Return the (x, y) coordinate for the center point of the cell that contains the specified text.  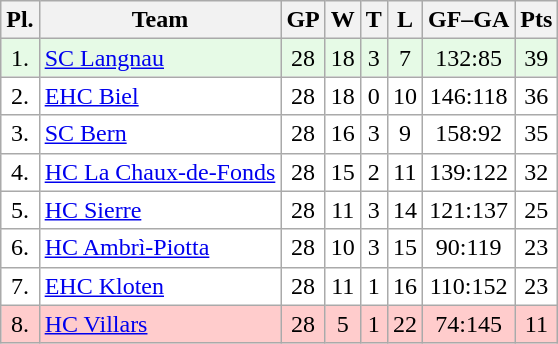
SC Bern (160, 134)
0 (374, 96)
74:145 (468, 324)
14 (404, 210)
2 (374, 172)
HC Ambrì-Piotta (160, 248)
32 (536, 172)
HC Villars (160, 324)
5 (342, 324)
W (342, 20)
146:118 (468, 96)
Pl. (20, 20)
Pts (536, 20)
132:85 (468, 58)
39 (536, 58)
90:119 (468, 248)
158:92 (468, 134)
5. (20, 210)
121:137 (468, 210)
GF–GA (468, 20)
1. (20, 58)
36 (536, 96)
3. (20, 134)
HC Sierre (160, 210)
6. (20, 248)
HC La Chaux-de-Fonds (160, 172)
2. (20, 96)
25 (536, 210)
7. (20, 286)
EHC Kloten (160, 286)
139:122 (468, 172)
Team (160, 20)
T (374, 20)
22 (404, 324)
35 (536, 134)
EHC Biel (160, 96)
9 (404, 134)
8. (20, 324)
4. (20, 172)
GP (303, 20)
SC Langnau (160, 58)
7 (404, 58)
110:152 (468, 286)
L (404, 20)
